Extract the (X, Y) coordinate from the center of the cell holding the provided text.  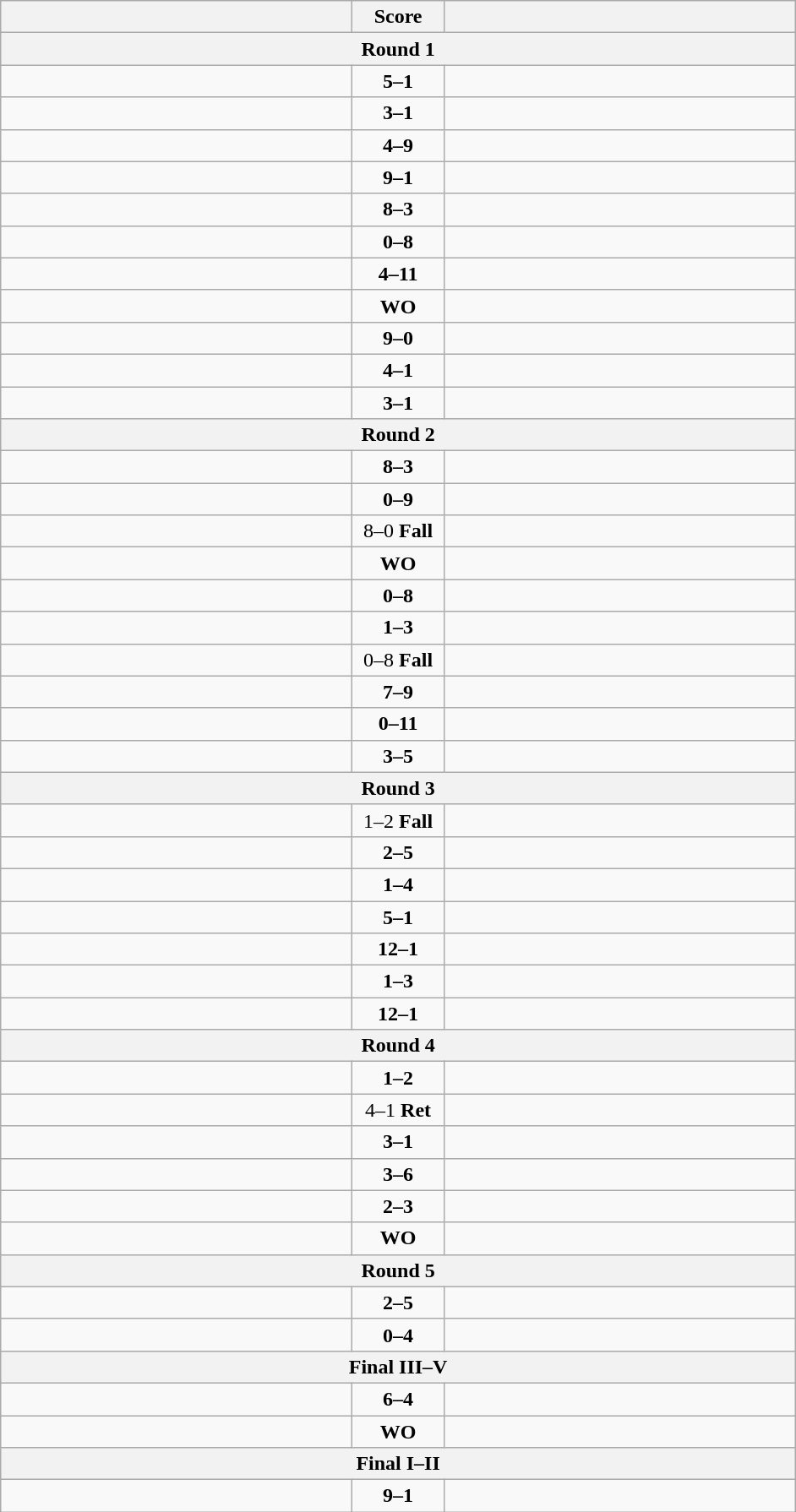
1–2 Fall (399, 820)
0–8 Fall (399, 660)
Round 4 (399, 1046)
Score (399, 17)
4–1 (399, 370)
Round 5 (399, 1270)
Round 2 (399, 435)
1–2 (399, 1078)
7–9 (399, 692)
4–11 (399, 274)
1–4 (399, 884)
6–4 (399, 1399)
3–6 (399, 1174)
2–3 (399, 1206)
Final III–V (399, 1367)
0–9 (399, 499)
Round 3 (399, 788)
Final I–II (399, 1464)
9–0 (399, 338)
Round 1 (399, 49)
0–4 (399, 1335)
3–5 (399, 756)
4–1 Ret (399, 1110)
0–11 (399, 724)
4–9 (399, 145)
8–0 Fall (399, 531)
